From the cell containing the given text, extract its center point as (x, y) coordinate. 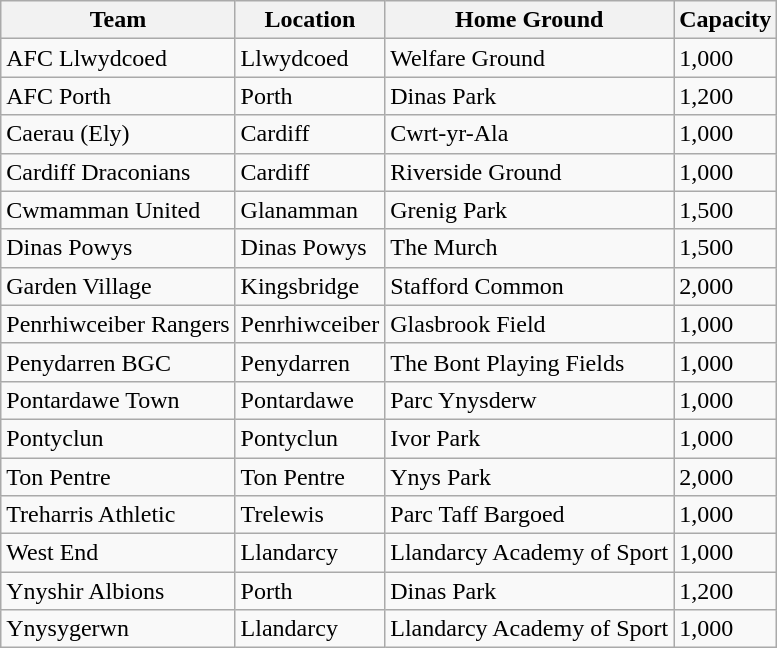
Ynysygerwn (118, 629)
Caerau (Ely) (118, 134)
Glasbrook Field (530, 324)
Parc Ynysderw (530, 400)
Pontardawe (310, 400)
Capacity (726, 20)
Home Ground (530, 20)
Cwrt-yr-Ala (530, 134)
West End (118, 553)
Ynyshir Albions (118, 591)
Pontardawe Town (118, 400)
Welfare Ground (530, 58)
Cardiff Draconians (118, 172)
Ynys Park (530, 477)
Penydarren BGC (118, 362)
Llwydcoed (310, 58)
Glanamman (310, 210)
AFC Llwydcoed (118, 58)
Penrhiwceiber (310, 324)
Parc Taff Bargoed (530, 515)
AFC Porth (118, 96)
The Bont Playing Fields (530, 362)
The Murch (530, 248)
Ivor Park (530, 438)
Cwmamman United (118, 210)
Penrhiwceiber Rangers (118, 324)
Location (310, 20)
Penydarren (310, 362)
Garden Village (118, 286)
Stafford Common (530, 286)
Trelewis (310, 515)
Riverside Ground (530, 172)
Treharris Athletic (118, 515)
Grenig Park (530, 210)
Team (118, 20)
Kingsbridge (310, 286)
